Return the (X, Y) coordinate for the center point of the cell that contains the specified text.  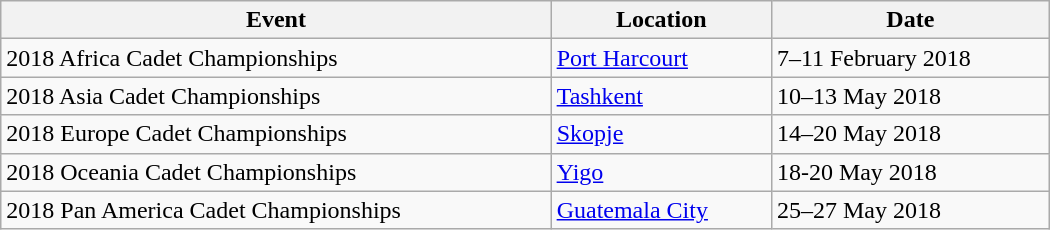
25–27 May 2018 (910, 210)
Guatemala City (661, 210)
10–13 May 2018 (910, 96)
2018 Asia Cadet Championships (276, 96)
2018 Europe Cadet Championships (276, 134)
Port Harcourt (661, 58)
Yigo (661, 172)
Date (910, 20)
Location (661, 20)
2018 Oceania Cadet Championships (276, 172)
2018 Africa Cadet Championships (276, 58)
Tashkent (661, 96)
18-20 May 2018 (910, 172)
2018 Pan America Cadet Championships (276, 210)
Event (276, 20)
Skopje (661, 134)
7–11 February 2018 (910, 58)
14–20 May 2018 (910, 134)
